Identify which cell holds the provided text, then report its [X, Y] central coordinate. 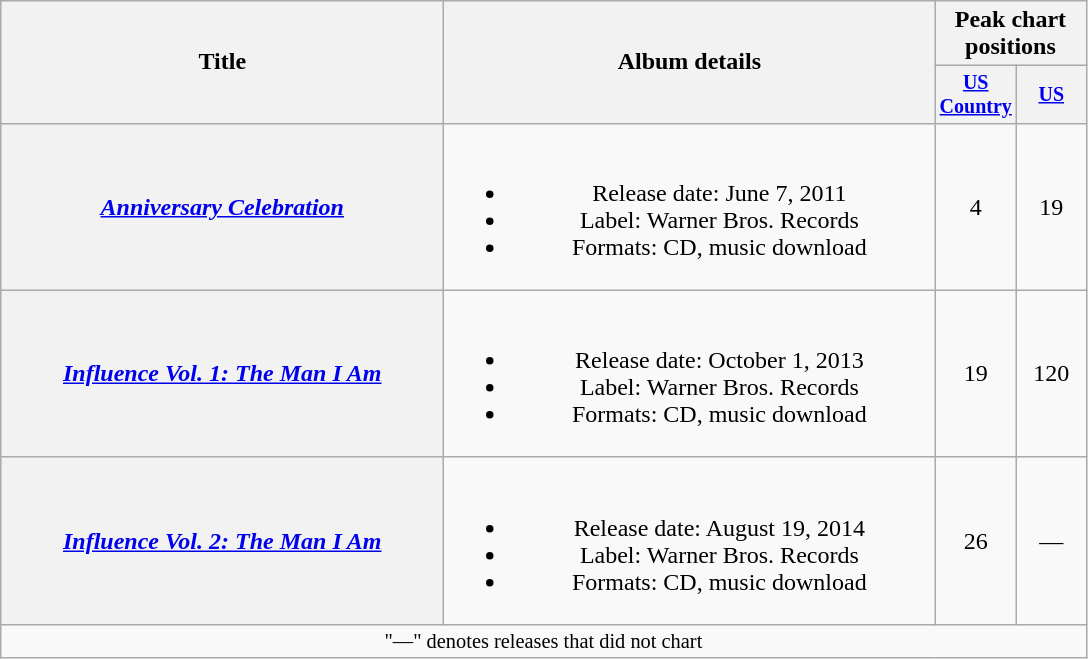
26 [976, 540]
— [1052, 540]
Peak chartpositions [1010, 34]
120 [1052, 374]
Release date: June 7, 2011Label: Warner Bros. RecordsFormats: CD, music download [690, 206]
US [1052, 94]
Title [222, 62]
Influence Vol. 2: The Man I Am [222, 540]
"—" denotes releases that did not chart [544, 641]
4 [976, 206]
Anniversary Celebration [222, 206]
Influence Vol. 1: The Man I Am [222, 374]
US Country [976, 94]
Release date: August 19, 2014Label: Warner Bros. RecordsFormats: CD, music download [690, 540]
Album details [690, 62]
Release date: October 1, 2013Label: Warner Bros. RecordsFormats: CD, music download [690, 374]
